Provide the [x, y] coordinate of the cell's center where the given text is located.  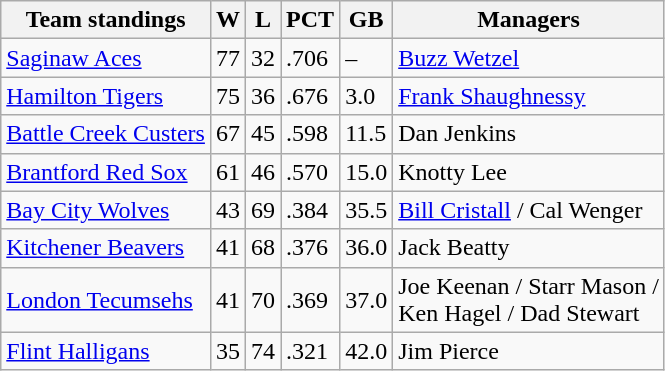
36.0 [366, 248]
70 [264, 300]
PCT [310, 20]
Buzz Wetzel [529, 58]
.321 [310, 351]
.676 [310, 96]
Jim Pierce [529, 351]
61 [228, 172]
Dan Jenkins [529, 134]
L [264, 20]
.384 [310, 210]
London Tecumsehs [106, 300]
67 [228, 134]
Knotty Lee [529, 172]
Brantford Red Sox [106, 172]
Flint Halligans [106, 351]
32 [264, 58]
.376 [310, 248]
Frank Shaughnessy [529, 96]
74 [264, 351]
3.0 [366, 96]
35.5 [366, 210]
11.5 [366, 134]
GB [366, 20]
Team standings [106, 20]
42.0 [366, 351]
36 [264, 96]
69 [264, 210]
35 [228, 351]
Jack Beatty [529, 248]
.598 [310, 134]
43 [228, 210]
46 [264, 172]
Battle Creek Custers [106, 134]
Joe Keenan / Starr Mason / Ken Hagel / Dad Stewart [529, 300]
Hamilton Tigers [106, 96]
15.0 [366, 172]
75 [228, 96]
68 [264, 248]
Bay City Wolves [106, 210]
77 [228, 58]
Bill Cristall / Cal Wenger [529, 210]
.570 [310, 172]
37.0 [366, 300]
45 [264, 134]
– [366, 58]
Managers [529, 20]
.706 [310, 58]
Saginaw Aces [106, 58]
Kitchener Beavers [106, 248]
W [228, 20]
.369 [310, 300]
